For the text-containing cell, return its midpoint in [X, Y] coordinate format. 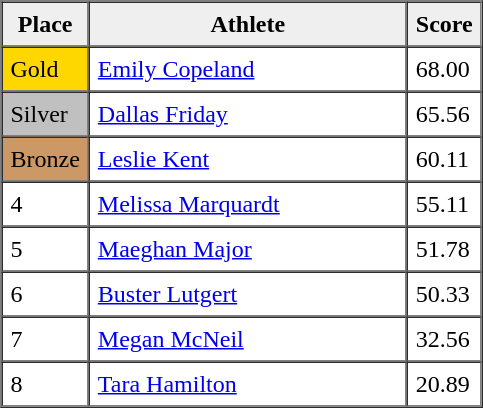
Emily Copeland [248, 68]
55.11 [444, 204]
Tara Hamilton [248, 384]
Bronze [46, 158]
Gold [46, 68]
51.78 [444, 248]
7 [46, 338]
Buster Lutgert [248, 294]
Maeghan Major [248, 248]
Megan McNeil [248, 338]
68.00 [444, 68]
50.33 [444, 294]
6 [46, 294]
Score [444, 24]
Athlete [248, 24]
Dallas Friday [248, 114]
5 [46, 248]
60.11 [444, 158]
4 [46, 204]
20.89 [444, 384]
8 [46, 384]
Silver [46, 114]
Place [46, 24]
Melissa Marquardt [248, 204]
32.56 [444, 338]
Leslie Kent [248, 158]
65.56 [444, 114]
